Extract the (X, Y) coordinate from the center of the cell holding the provided text.  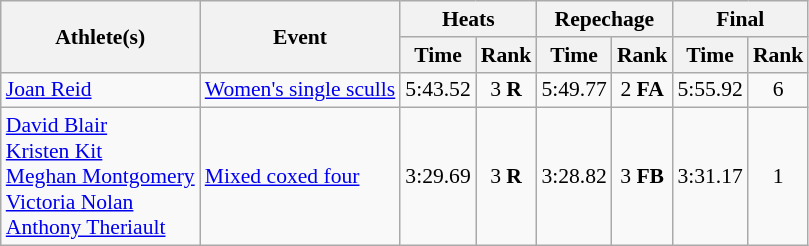
3:29.69 (438, 177)
Athlete(s) (100, 36)
Event (300, 36)
Final (740, 19)
Joan Reid (100, 90)
5:49.77 (574, 90)
3 FB (642, 177)
6 (778, 90)
1 (778, 177)
5:55.92 (710, 90)
Repechage (604, 19)
3:31.17 (710, 177)
5:43.52 (438, 90)
2 FA (642, 90)
Heats (468, 19)
David BlairKristen KitMeghan MontgomeryVictoria NolanAnthony Theriault (100, 177)
3:28.82 (574, 177)
Mixed coxed four (300, 177)
Women's single sculls (300, 90)
